Locate the cell with the specified text and output its (X, Y) center coordinate. 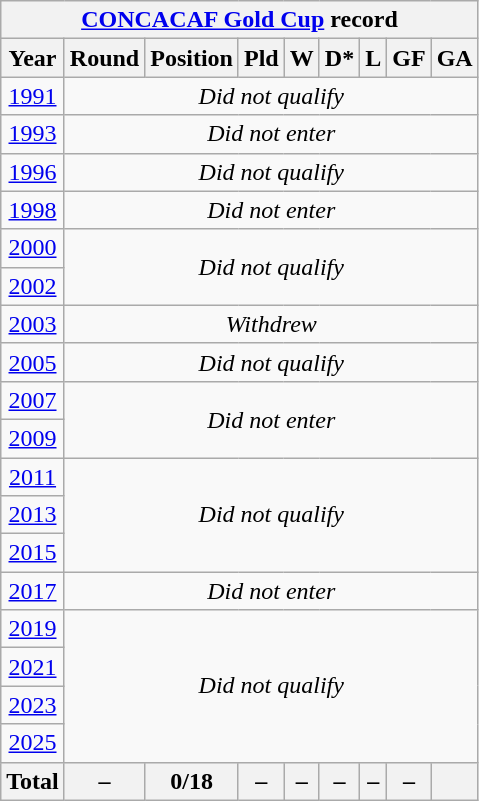
CONCACAF Gold Cup record (240, 20)
2007 (33, 400)
1998 (33, 210)
2003 (33, 324)
GA (454, 58)
2023 (33, 705)
1991 (33, 96)
Round (104, 58)
D* (339, 58)
1996 (33, 172)
2005 (33, 362)
Total (33, 781)
GF (409, 58)
Year (33, 58)
2025 (33, 743)
L (374, 58)
2013 (33, 515)
2000 (33, 248)
2009 (33, 438)
2021 (33, 667)
Pld (261, 58)
Position (192, 58)
0/18 (192, 781)
2017 (33, 591)
2011 (33, 477)
2019 (33, 629)
W (302, 58)
2015 (33, 553)
Withdrew (271, 324)
2002 (33, 286)
1993 (33, 134)
